Find where the given text appears and provide that cell's center as [x, y] coordinate. 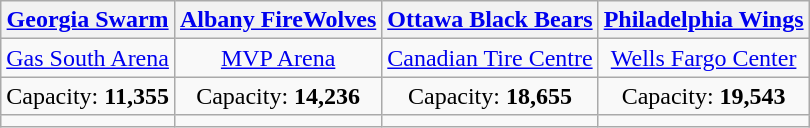
Capacity: 14,236 [278, 96]
Georgia Swarm [88, 20]
Wells Fargo Center [704, 58]
Capacity: 18,655 [490, 96]
Philadelphia Wings [704, 20]
Capacity: 19,543 [704, 96]
Canadian Tire Centre [490, 58]
Ottawa Black Bears [490, 20]
Gas South Arena [88, 58]
Albany FireWolves [278, 20]
Capacity: 11,355 [88, 96]
MVP Arena [278, 58]
